Identify which cell holds the provided text, then report its [x, y] central coordinate. 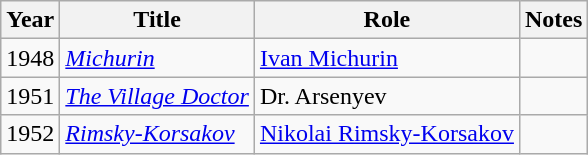
Notes [553, 20]
1951 [30, 96]
1952 [30, 134]
Nikolai Rimsky-Korsakov [386, 134]
Role [386, 20]
Title [158, 20]
Dr. Arsenyev [386, 96]
Michurin [158, 58]
The Village Doctor [158, 96]
Rimsky-Korsakov [158, 134]
Ivan Michurin [386, 58]
Year [30, 20]
1948 [30, 58]
